Search for the cell housing the specified text and yield its [X, Y] center coordinate. 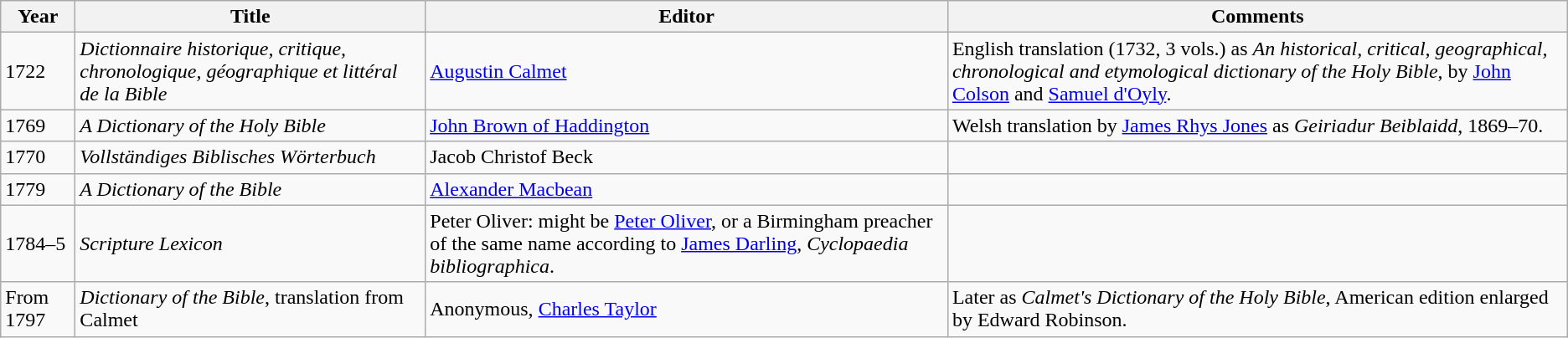
A Dictionary of the Bible [250, 189]
Comments [1257, 17]
Editor [687, 17]
Augustin Calmet [687, 71]
Anonymous, Charles Taylor [687, 310]
1784–5 [39, 243]
1779 [39, 189]
Vollständiges Biblisches Wörterbuch [250, 157]
A Dictionary of the Holy Bible [250, 125]
Later as Calmet's Dictionary of the Holy Bible, American edition enlarged by Edward Robinson. [1257, 310]
Year [39, 17]
1769 [39, 125]
Welsh translation by James Rhys Jones as Geiriadur Beiblaidd, 1869–70. [1257, 125]
Scripture Lexicon [250, 243]
Jacob Christof Beck [687, 157]
1770 [39, 157]
John Brown of Haddington [687, 125]
Peter Oliver: might be Peter Oliver, or a Birmingham preacher of the same name according to James Darling, Cyclopaedia bibliographica. [687, 243]
Alexander Macbean [687, 189]
Dictionnaire historique, critique, chronologique, géographique et littéral de la Bible [250, 71]
Dictionary of the Bible, translation from Calmet [250, 310]
1722 [39, 71]
From 1797 [39, 310]
Title [250, 17]
